Return the (x, y) coordinate for the center point of the cell that contains the specified text.  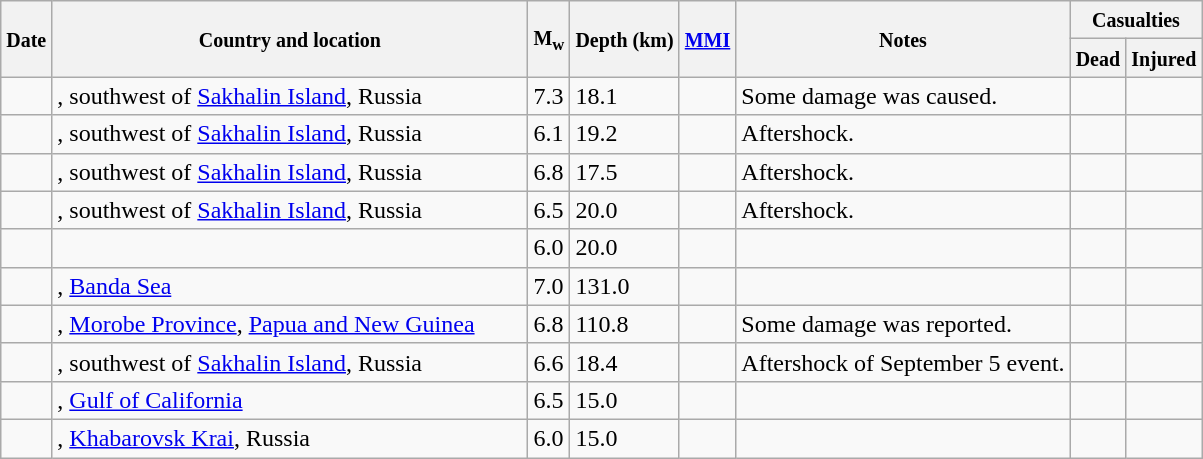
, Gulf of California (290, 400)
18.1 (624, 96)
19.2 (624, 134)
Dead (1098, 58)
, Morobe Province, Papua and New Guinea (290, 324)
17.5 (624, 172)
MMI (708, 39)
6.6 (549, 362)
Some damage was reported. (903, 324)
18.4 (624, 362)
110.8 (624, 324)
Some damage was caused. (903, 96)
Aftershock of September 5 event. (903, 362)
6.1 (549, 134)
7.0 (549, 286)
7.3 (549, 96)
Date (26, 39)
Injured (1164, 58)
Country and location (290, 39)
131.0 (624, 286)
, Khabarovsk Krai, Russia (290, 438)
Notes (903, 39)
, Banda Sea (290, 286)
Casualties (1136, 20)
Mw (549, 39)
Depth (km) (624, 39)
